Detect which cell encompasses the target text, then output its [X, Y] center coordinate. 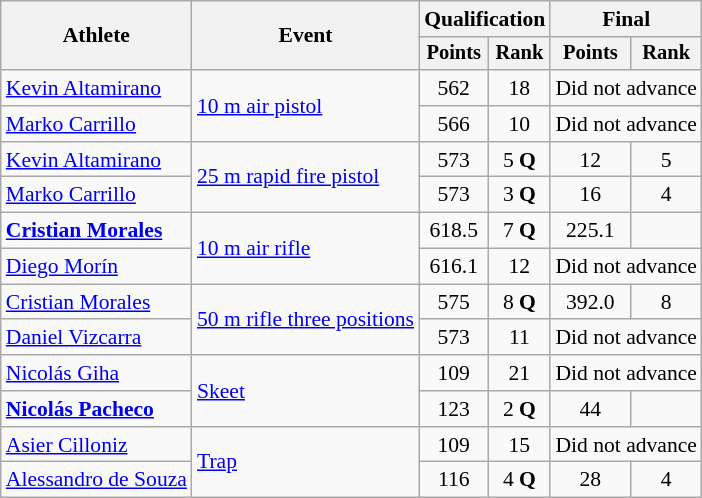
4 Q [519, 480]
Alessandro de Souza [96, 480]
575 [454, 302]
5 [666, 160]
392.0 [590, 302]
116 [454, 480]
11 [519, 338]
618.5 [454, 231]
2 Q [519, 409]
Asier Cilloniz [96, 445]
Event [306, 36]
8 Q [519, 302]
28 [590, 480]
25 m rapid fire pistol [306, 178]
Daniel Vizcarra [96, 338]
16 [590, 195]
123 [454, 409]
Trap [306, 462]
Nicolás Giha [96, 373]
21 [519, 373]
566 [454, 124]
Final [626, 19]
3 Q [519, 195]
50 m rifle three positions [306, 320]
7 Q [519, 231]
562 [454, 88]
Nicolás Pacheco [96, 409]
18 [519, 88]
Skeet [306, 390]
Diego Morín [96, 267]
5 Q [519, 160]
10 [519, 124]
10 m air pistol [306, 106]
Qualification [484, 19]
8 [666, 302]
44 [590, 409]
225.1 [590, 231]
10 m air rifle [306, 248]
Athlete [96, 36]
15 [519, 445]
616.1 [454, 267]
